For the text-containing cell, return its midpoint in [X, Y] coordinate format. 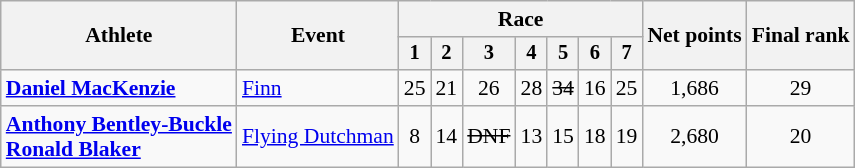
DNF [488, 136]
Finn [318, 88]
Athlete [119, 36]
Daniel MacKenzie [119, 88]
Flying Dutchman [318, 136]
34 [563, 88]
Anthony Bentley-BuckleRonald Blaker [119, 136]
Final rank [801, 36]
3 [488, 54]
13 [532, 136]
29 [801, 88]
2,680 [694, 136]
14 [446, 136]
15 [563, 136]
21 [446, 88]
18 [595, 136]
5 [563, 54]
1,686 [694, 88]
26 [488, 88]
16 [595, 88]
8 [415, 136]
19 [627, 136]
Net points [694, 36]
4 [532, 54]
28 [532, 88]
6 [595, 54]
Race [521, 19]
1 [415, 54]
Event [318, 36]
2 [446, 54]
7 [627, 54]
20 [801, 136]
